Output the [x, y] coordinate of the center of the cell containing the given text.  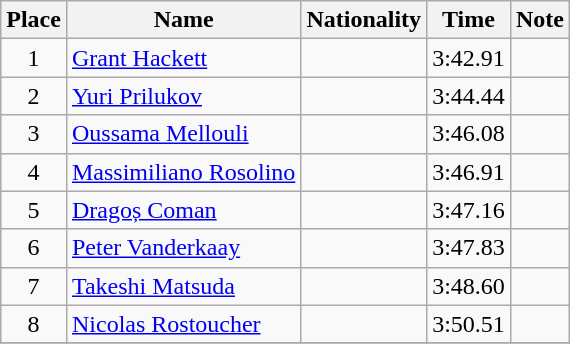
Note [540, 20]
Oussama Mellouli [183, 134]
Massimiliano Rosolino [183, 172]
3:47.83 [469, 248]
2 [34, 96]
6 [34, 248]
3 [34, 134]
Place [34, 20]
Takeshi Matsuda [183, 286]
3:48.60 [469, 286]
Grant Hackett [183, 58]
3:46.08 [469, 134]
Dragoș Coman [183, 210]
Name [183, 20]
3:46.91 [469, 172]
5 [34, 210]
Yuri Prilukov [183, 96]
Time [469, 20]
8 [34, 324]
7 [34, 286]
4 [34, 172]
3:50.51 [469, 324]
Nationality [364, 20]
Nicolas Rostoucher [183, 324]
3:47.16 [469, 210]
1 [34, 58]
Peter Vanderkaay [183, 248]
3:44.44 [469, 96]
3:42.91 [469, 58]
